Return (x, y) of the center of cell containing provided text 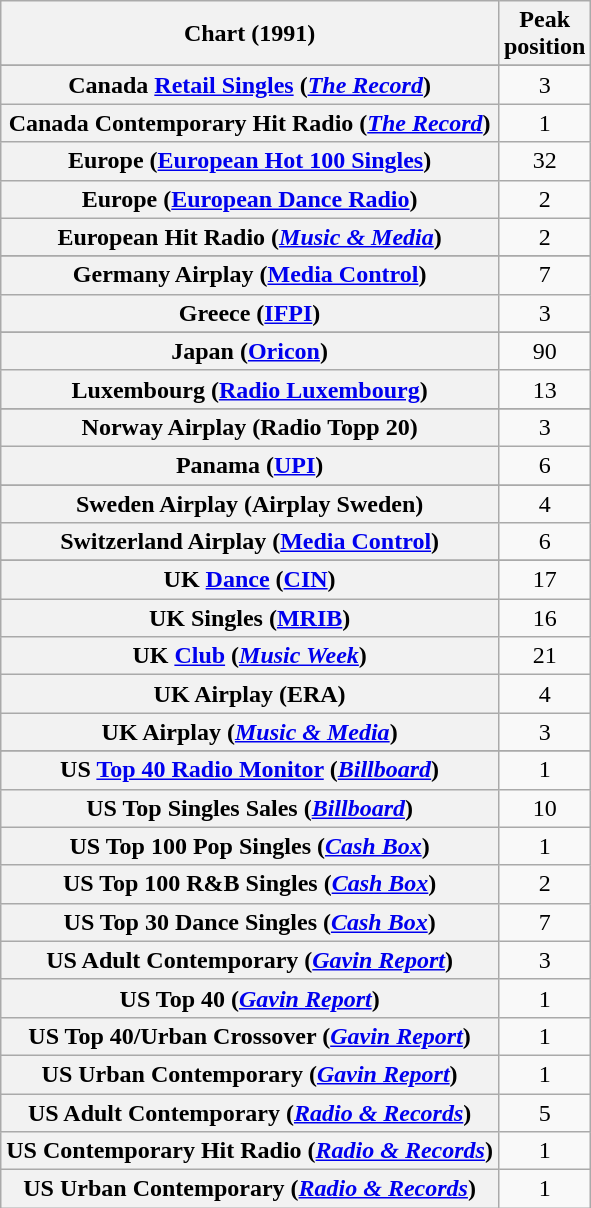
US Top Singles Sales (Billboard) (250, 808)
US Adult Contemporary (Gavin Report) (250, 960)
UK Singles (MRIB) (250, 618)
US Contemporary Hit Radio (Radio & Records) (250, 1151)
21 (544, 656)
Panama (UPI) (250, 465)
UK Club (Music Week) (250, 656)
UK Airplay (Music & Media) (250, 732)
Canada Retail Singles (The Record) (250, 85)
Germany Airplay (Media Control) (250, 275)
90 (544, 351)
US Top 100 R&B Singles (Cash Box) (250, 884)
Sweden Airplay (Airplay Sweden) (250, 503)
Europe (European Hot 100 Singles) (250, 161)
US Top 40 (Gavin Report) (250, 998)
UK Dance (CIN) (250, 580)
Peak position (544, 34)
European Hit Radio (Music & Media) (250, 237)
Chart (1991) (250, 34)
Japan (Oricon) (250, 351)
Switzerland Airplay (Media Control) (250, 542)
US Top 30 Dance Singles (Cash Box) (250, 922)
US Top 40 Radio Monitor (Billboard) (250, 770)
UK Airplay (ERA) (250, 694)
16 (544, 618)
Greece (IFPI) (250, 313)
13 (544, 389)
US Top 40/Urban Crossover (Gavin Report) (250, 1036)
32 (544, 161)
US Urban Contemporary (Radio & Records) (250, 1189)
17 (544, 580)
US Top 100 Pop Singles (Cash Box) (250, 846)
5 (544, 1113)
Luxembourg (Radio Luxembourg) (250, 389)
US Urban Contemporary (Gavin Report) (250, 1074)
10 (544, 808)
Europe (European Dance Radio) (250, 199)
Canada Contemporary Hit Radio (The Record) (250, 123)
Norway Airplay (Radio Topp 20) (250, 427)
US Adult Contemporary (Radio & Records) (250, 1113)
